Return the [x, y] coordinate for the center point of the cell that contains the specified text.  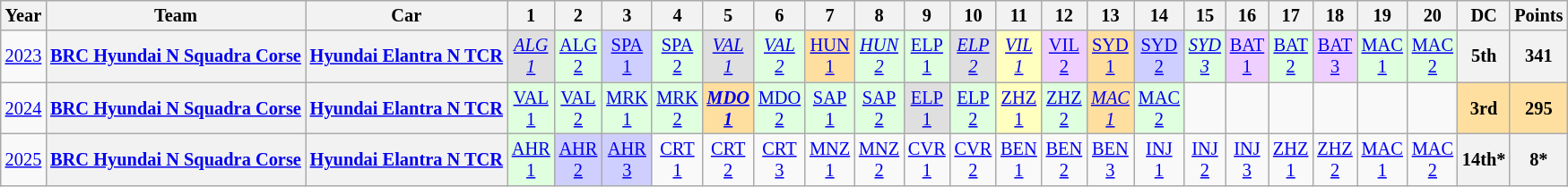
2024 [23, 108]
BEN3 [1110, 159]
MRK2 [677, 108]
SYD1 [1110, 56]
SPA2 [677, 56]
19 [1382, 15]
SPA1 [627, 56]
AHR1 [531, 159]
8* [1538, 159]
13 [1110, 15]
341 [1538, 56]
BAT3 [1334, 56]
5 [728, 15]
1 [531, 15]
SYD3 [1205, 56]
20 [1433, 15]
SYD2 [1159, 56]
DC [1484, 15]
10 [974, 15]
8 [879, 15]
2023 [23, 56]
2 [579, 15]
VIL1 [1018, 56]
BAT1 [1247, 56]
ALG1 [531, 56]
6 [780, 15]
CRT2 [728, 159]
BEN1 [1018, 159]
SAP2 [879, 108]
Year [23, 15]
MDO2 [780, 108]
9 [927, 15]
Points [1538, 15]
INJ1 [1159, 159]
AHR3 [627, 159]
BEN2 [1064, 159]
MNZ1 [830, 159]
Car [407, 15]
MNZ2 [879, 159]
3rd [1484, 108]
CRT3 [780, 159]
3 [627, 15]
15 [1205, 15]
14th* [1484, 159]
MDO1 [728, 108]
BAT2 [1291, 56]
MRK1 [627, 108]
CVR1 [927, 159]
CRT1 [677, 159]
2025 [23, 159]
INJ2 [1205, 159]
HUN1 [830, 56]
18 [1334, 15]
17 [1291, 15]
16 [1247, 15]
INJ3 [1247, 159]
SAP1 [830, 108]
VIL2 [1064, 56]
11 [1018, 15]
7 [830, 15]
12 [1064, 15]
HUN2 [879, 56]
AHR2 [579, 159]
CVR2 [974, 159]
14 [1159, 15]
4 [677, 15]
ALG2 [579, 56]
295 [1538, 108]
5th [1484, 56]
Team [176, 15]
